Search for the cell housing the specified text and yield its [X, Y] center coordinate. 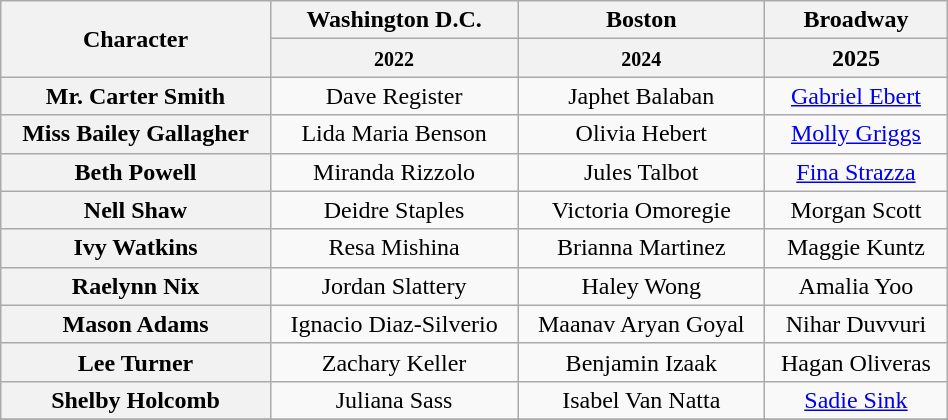
Deidre Staples [394, 210]
Jules Talbot [642, 172]
2022 [394, 58]
Character [136, 39]
Isabel Van Natta [642, 400]
Maggie Kuntz [856, 248]
Hagan Oliveras [856, 362]
2024 [642, 58]
Olivia Hebert [642, 134]
Maanav Aryan Goyal [642, 324]
Resa Mishina [394, 248]
Boston [642, 20]
Haley Wong [642, 286]
Miss Bailey Gallagher [136, 134]
Sadie Sink [856, 400]
Japhet Balaban [642, 96]
Victoria Omoregie [642, 210]
Nihar Duvvuri [856, 324]
Beth Powell [136, 172]
Nell Shaw [136, 210]
Fina Strazza [856, 172]
Shelby Holcomb [136, 400]
Miranda Rizzolo [394, 172]
Benjamin Izaak [642, 362]
Jordan Slattery [394, 286]
Morgan Scott [856, 210]
Amalia Yoo [856, 286]
Lee Turner [136, 362]
2025 [856, 58]
Lida Maria Benson [394, 134]
Dave Register [394, 96]
Mr. Carter Smith [136, 96]
Ignacio Diaz-Silverio [394, 324]
Raelynn Nix [136, 286]
Ivy Watkins [136, 248]
Washington D.C. [394, 20]
Zachary Keller [394, 362]
Brianna Martinez [642, 248]
Molly Griggs [856, 134]
Gabriel Ebert [856, 96]
Broadway [856, 20]
Juliana Sass [394, 400]
Mason Adams [136, 324]
